For the text-containing cell, return its midpoint in [x, y] coordinate format. 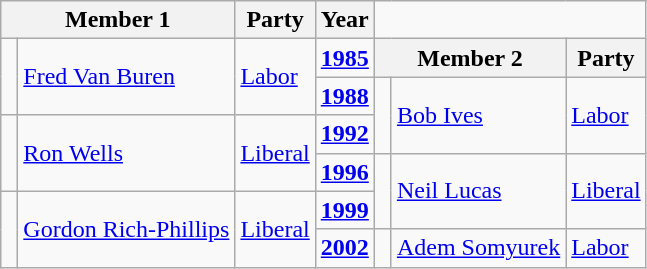
2002 [344, 248]
1992 [344, 134]
Ron Wells [126, 153]
1999 [344, 210]
Member 2 [470, 58]
Fred Van Buren [126, 77]
Adem Somyurek [478, 248]
Gordon Rich-Phillips [126, 229]
Bob Ives [478, 115]
1988 [344, 96]
Neil Lucas [478, 191]
1985 [344, 58]
1996 [344, 172]
Member 1 [118, 20]
Year [344, 20]
